For the text-containing cell, return its midpoint in (X, Y) coordinate format. 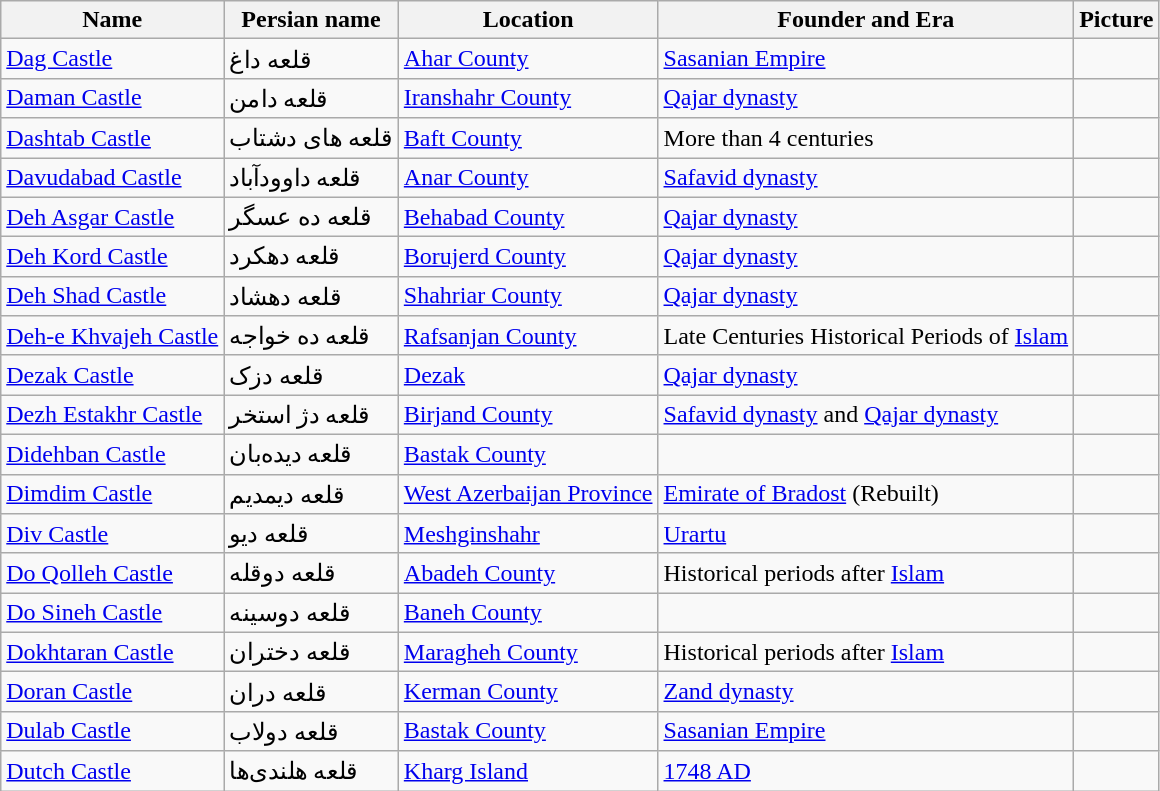
Zand dynasty (866, 692)
More than 4 centuries (866, 138)
Shahriar County (528, 296)
Late Centuries Historical Periods of Islam (866, 336)
قلعه ده عسگر (312, 217)
قلعه های دشتاب (312, 138)
Safavid dynasty and Qajar dynasty (866, 415)
قلعه دولاب (312, 731)
Emirate of Bradost (Rebuilt) (866, 494)
Behabad County (528, 217)
Iranshahr County (528, 98)
Dulab Castle (112, 731)
Do Qolleh Castle (112, 573)
Abadeh County (528, 573)
West Azerbaijan Province (528, 494)
قلعه دزک (312, 375)
Meshginshahr (528, 534)
Founder and Era (866, 20)
قلعه داغ (312, 59)
Deh Asgar Castle (112, 217)
1748 AD (866, 771)
Deh Kord Castle (112, 257)
قلعه دهشاد (312, 296)
Dag Castle (112, 59)
Dezak (528, 375)
Birjand County (528, 415)
Didehban Castle (112, 454)
Dimdim Castle (112, 494)
قلعه دیو (312, 534)
Kharg Island (528, 771)
Kerman County (528, 692)
قلعه داوودآباد (312, 178)
Div Castle (112, 534)
Baneh County (528, 613)
Davudabad Castle (112, 178)
قلعه دهکرد (312, 257)
Urartu (866, 534)
Daman Castle (112, 98)
Rafsanjan County (528, 336)
Dutch Castle (112, 771)
Baft County (528, 138)
Dezh Estakhr Castle (112, 415)
Borujerd County (528, 257)
قلعه ده خواجه (312, 336)
قلعه دوقله (312, 573)
Name (112, 20)
Dezak Castle (112, 375)
قلعه دختران (312, 652)
Picture (1116, 20)
Ahar County (528, 59)
Maragheh County (528, 652)
Location (528, 20)
قلعه دران (312, 692)
قلعه هلندی‌ها (312, 771)
Do Sineh Castle (112, 613)
قلعه دیمدیم (312, 494)
Safavid dynasty (866, 178)
Doran Castle (112, 692)
Persian name (312, 20)
Dokhtaran Castle (112, 652)
Deh-e Khvajeh Castle (112, 336)
قلعه دژ استخر (312, 415)
قلعه دامن (312, 98)
Anar County (528, 178)
قلعه دوسینه (312, 613)
Deh Shad Castle (112, 296)
قلعه دیده‌بان (312, 454)
Dashtab Castle (112, 138)
